Extract the (X, Y) coordinate from the center of the cell holding the provided text.  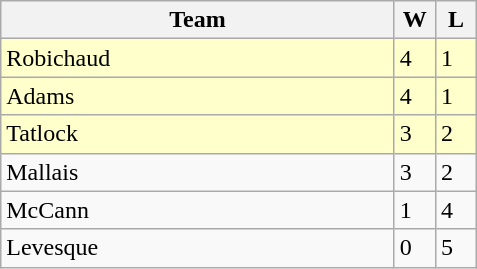
0 (414, 248)
W (414, 20)
McCann (198, 210)
Team (198, 20)
Tatlock (198, 134)
Levesque (198, 248)
Adams (198, 96)
L (456, 20)
Mallais (198, 172)
Robichaud (198, 58)
5 (456, 248)
